Identify which cell holds the provided text, then report its (X, Y) central coordinate. 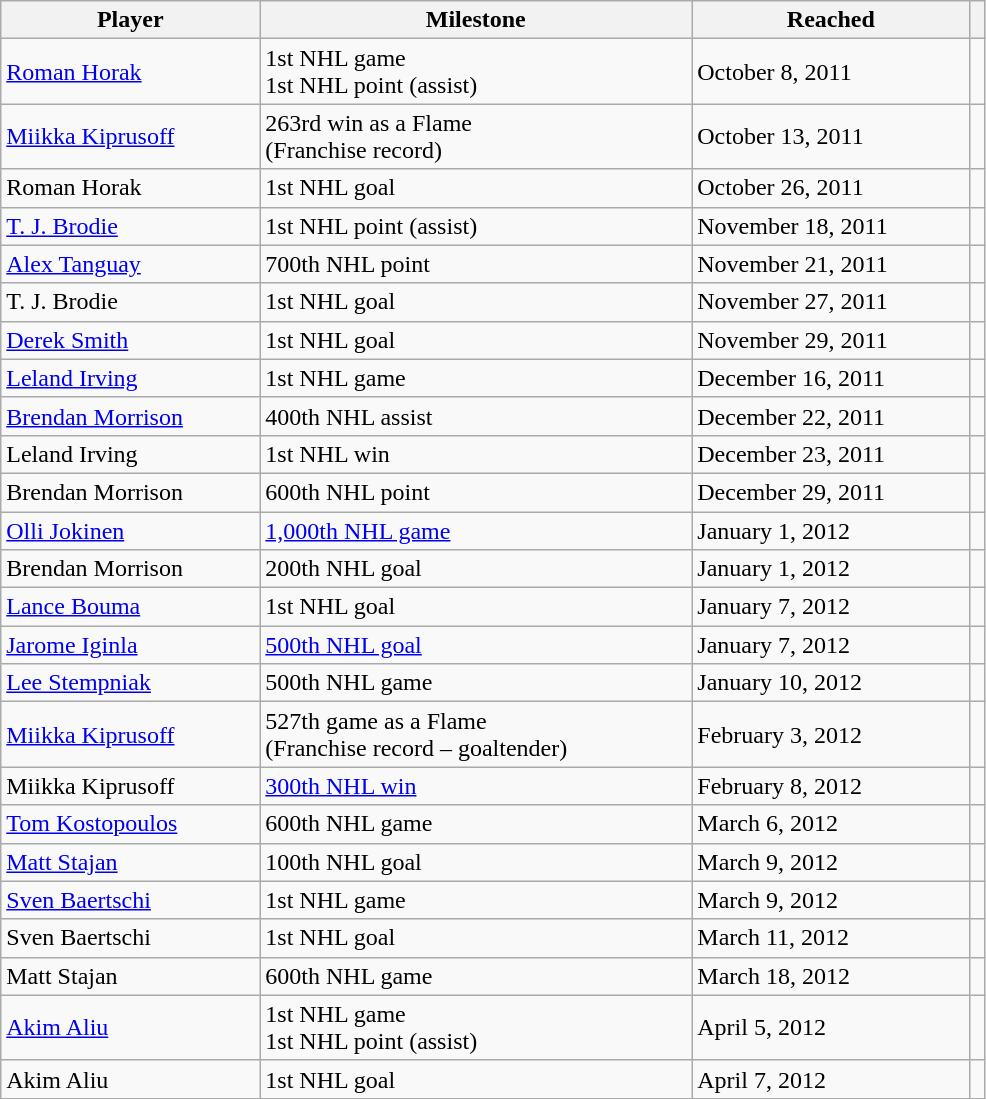
December 22, 2011 (831, 416)
April 5, 2012 (831, 1028)
Lee Stempniak (130, 683)
February 3, 2012 (831, 734)
Jarome Iginla (130, 645)
October 26, 2011 (831, 188)
December 29, 2011 (831, 492)
Lance Bouma (130, 607)
200th NHL goal (476, 569)
100th NHL goal (476, 862)
December 16, 2011 (831, 378)
December 23, 2011 (831, 454)
Derek Smith (130, 340)
Tom Kostopoulos (130, 824)
600th NHL point (476, 492)
November 21, 2011 (831, 264)
527th game as a Flame(Franchise record – goaltender) (476, 734)
October 8, 2011 (831, 72)
1st NHL point (assist) (476, 226)
Alex Tanguay (130, 264)
October 13, 2011 (831, 136)
500th NHL game (476, 683)
Milestone (476, 20)
March 11, 2012 (831, 938)
Player (130, 20)
November 27, 2011 (831, 302)
263rd win as a Flame(Franchise record) (476, 136)
November 18, 2011 (831, 226)
November 29, 2011 (831, 340)
March 18, 2012 (831, 976)
Reached (831, 20)
April 7, 2012 (831, 1079)
1,000th NHL game (476, 531)
500th NHL goal (476, 645)
400th NHL assist (476, 416)
January 10, 2012 (831, 683)
300th NHL win (476, 786)
700th NHL point (476, 264)
February 8, 2012 (831, 786)
March 6, 2012 (831, 824)
Olli Jokinen (130, 531)
1st NHL win (476, 454)
